Output the (x, y) coordinate of the center of the cell containing the given text.  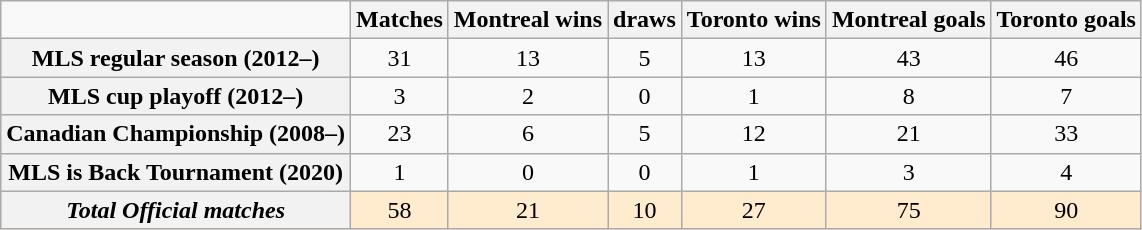
23 (400, 134)
MLS cup playoff (2012–) (176, 96)
27 (754, 210)
31 (400, 58)
90 (1066, 210)
Toronto wins (754, 20)
75 (908, 210)
Total Official matches (176, 210)
12 (754, 134)
MLS regular season (2012–) (176, 58)
draws (645, 20)
6 (528, 134)
33 (1066, 134)
58 (400, 210)
10 (645, 210)
7 (1066, 96)
MLS is Back Tournament (2020) (176, 172)
Montreal goals (908, 20)
Montreal wins (528, 20)
43 (908, 58)
Canadian Championship (2008–) (176, 134)
8 (908, 96)
46 (1066, 58)
Matches (400, 20)
4 (1066, 172)
Toronto goals (1066, 20)
2 (528, 96)
